Detect which cell encompasses the target text, then output its (x, y) center coordinate. 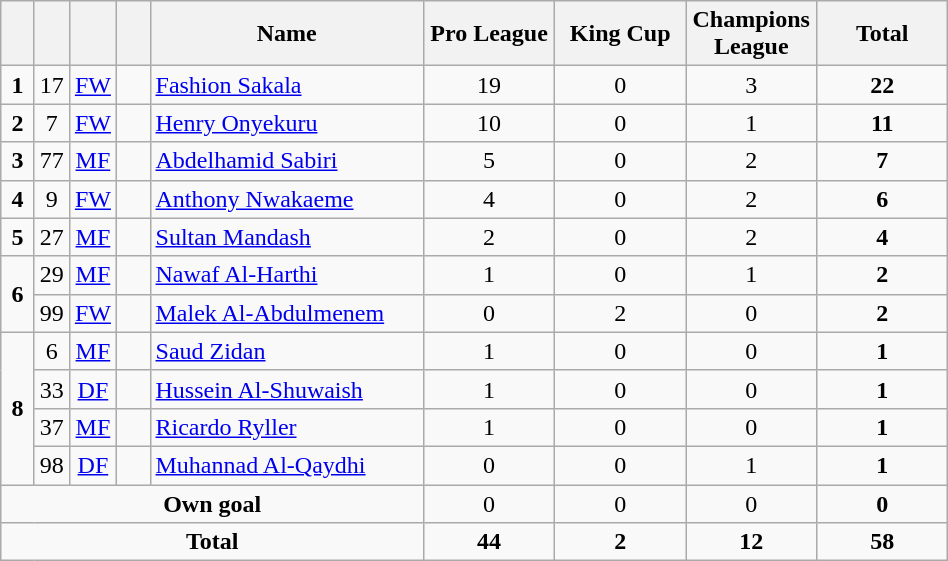
33 (52, 389)
37 (52, 427)
77 (52, 161)
Hussein Al-Shuwaish (287, 389)
29 (52, 275)
Pro League (490, 34)
Fashion Sakala (287, 85)
Muhannad Al-Qaydhi (287, 465)
22 (882, 85)
44 (490, 542)
Malek Al-Abdulmenem (287, 313)
99 (52, 313)
19 (490, 85)
17 (52, 85)
12 (752, 542)
Henry Onyekuru (287, 123)
Nawaf Al-Harthi (287, 275)
Anthony Nwakaeme (287, 199)
9 (52, 199)
8 (18, 408)
11 (882, 123)
58 (882, 542)
10 (490, 123)
Name (287, 34)
Saud Zidan (287, 351)
Sultan Mandash (287, 237)
Abdelhamid Sabiri (287, 161)
98 (52, 465)
Ricardo Ryller (287, 427)
Own goal (212, 503)
27 (52, 237)
Champions League (752, 34)
King Cup (620, 34)
